Capture the cell that displays the provided text and extract its [X, Y] central coordinate. 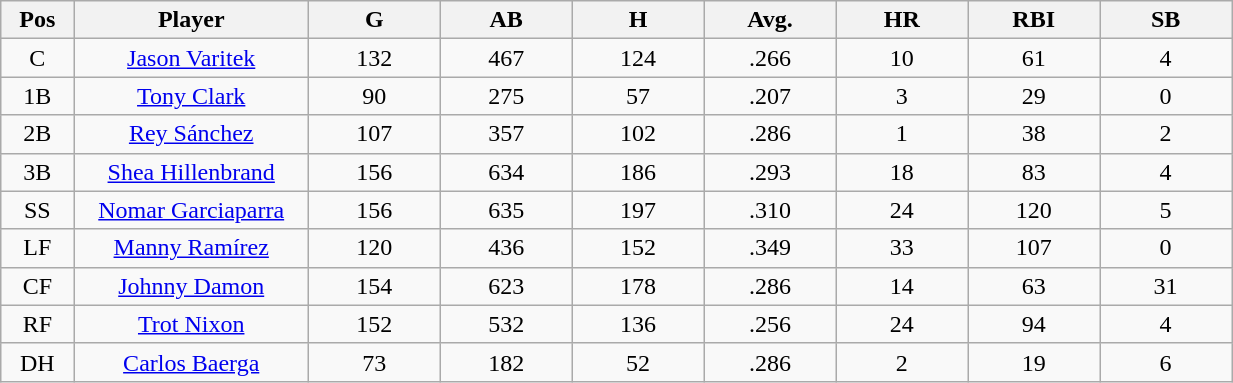
Avg. [770, 20]
94 [1034, 324]
6 [1166, 362]
31 [1166, 286]
14 [902, 286]
154 [374, 286]
83 [1034, 172]
AB [506, 20]
Rey Sánchez [191, 134]
.293 [770, 172]
SB [1166, 20]
467 [506, 58]
.349 [770, 248]
SS [38, 210]
5 [1166, 210]
73 [374, 362]
LF [38, 248]
90 [374, 96]
63 [1034, 286]
182 [506, 362]
DH [38, 362]
.256 [770, 324]
275 [506, 96]
2B [38, 134]
Johnny Damon [191, 286]
10 [902, 58]
C [38, 58]
Tony Clark [191, 96]
19 [1034, 362]
52 [638, 362]
CF [38, 286]
3 [902, 96]
635 [506, 210]
.207 [770, 96]
57 [638, 96]
HR [902, 20]
197 [638, 210]
29 [1034, 96]
61 [1034, 58]
532 [506, 324]
RBI [1034, 20]
136 [638, 324]
Shea Hillenbrand [191, 172]
RF [38, 324]
Carlos Baerga [191, 362]
38 [1034, 134]
623 [506, 286]
Trot Nixon [191, 324]
1B [38, 96]
186 [638, 172]
Manny Ramírez [191, 248]
1 [902, 134]
G [374, 20]
Nomar Garciaparra [191, 210]
357 [506, 134]
.266 [770, 58]
18 [902, 172]
132 [374, 58]
H [638, 20]
33 [902, 248]
Jason Varitek [191, 58]
634 [506, 172]
Pos [38, 20]
124 [638, 58]
102 [638, 134]
3B [38, 172]
178 [638, 286]
.310 [770, 210]
436 [506, 248]
Player [191, 20]
